Search for the cell housing the specified text and yield its (x, y) center coordinate. 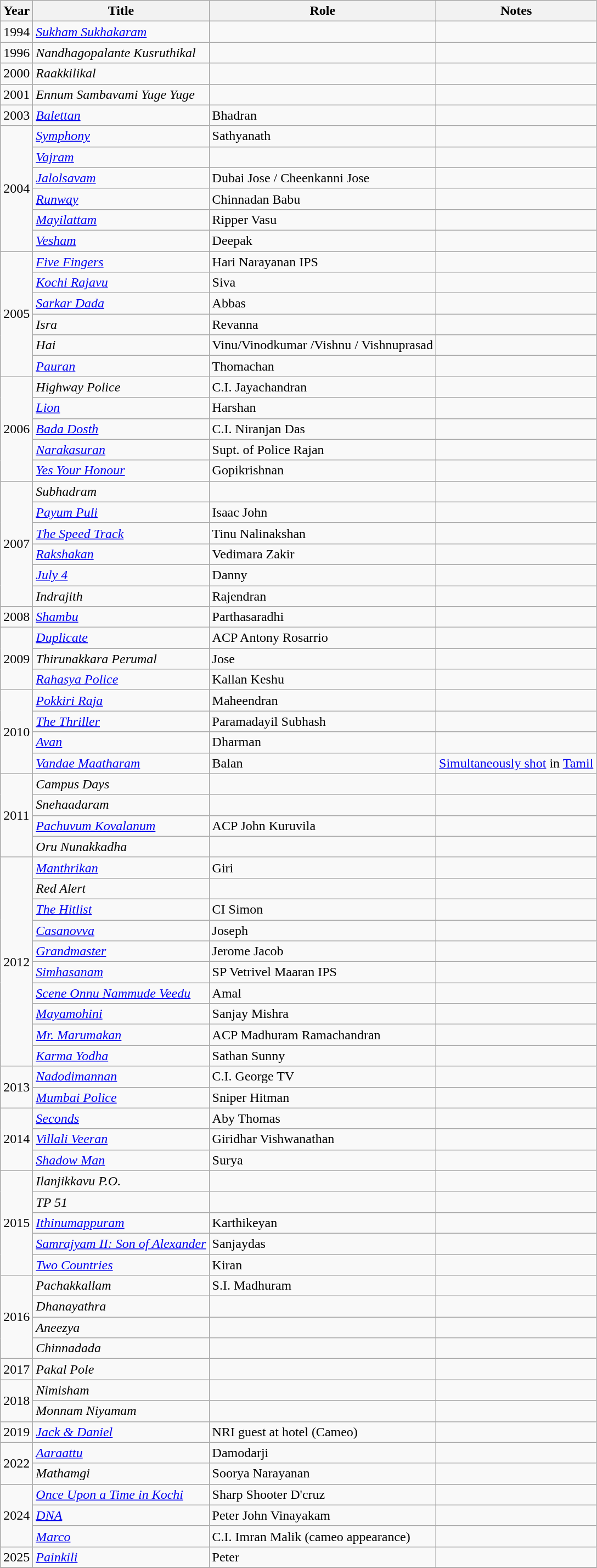
Chinnadada (121, 1348)
Marco (121, 1536)
2010 (16, 732)
1996 (16, 53)
Maheendran (323, 701)
Parthasaradhi (323, 617)
Jerome Jacob (323, 951)
Nandhagopalante Kusruthikal (121, 53)
Raakkilikal (121, 74)
2005 (16, 314)
Ithinumappuram (121, 1223)
Grandmaster (121, 951)
Sathyanath (323, 136)
Dhanayathra (121, 1307)
Jack & Daniel (121, 1432)
Ilanjikkavu P.O. (121, 1181)
Nimisham (121, 1390)
Subhadram (121, 491)
2018 (16, 1401)
Vandae Maatharam (121, 763)
Gopikrishnan (323, 471)
Red Alert (121, 888)
Year (16, 11)
Sukham Sukhakaram (121, 32)
Rakshakan (121, 554)
Jose (323, 659)
Hari Narayanan IPS (323, 262)
2017 (16, 1369)
Sanjay Mishra (323, 1014)
Rajendran (323, 596)
Casanovva (121, 931)
Role (323, 11)
2024 (16, 1515)
Mayamohini (121, 1014)
Soorya Narayanan (323, 1474)
Indrajith (121, 596)
2013 (16, 1087)
Hai (121, 345)
NRI guest at hotel (Cameo) (323, 1432)
Payum Puli (121, 512)
ACP Antony Rosarrio (323, 638)
Danny (323, 575)
Ennum Sambavami Yuge Yuge (121, 94)
Dharman (323, 742)
Simultaneously shot in Tamil (516, 763)
Symphony (121, 136)
2022 (16, 1463)
Samrajyam II: Son of Alexander (121, 1244)
Thomachan (323, 366)
Five Fingers (121, 262)
Dubai Jose / Cheenkanni Jose (323, 178)
Simhasanam (121, 972)
Surya (323, 1160)
C.I. Jayachandran (323, 387)
2011 (16, 815)
Two Countries (121, 1264)
Shambu (121, 617)
Pachakkallam (121, 1286)
Giridhar Vishwanathan (323, 1139)
Aby Thomas (323, 1118)
Sanjaydas (323, 1244)
2008 (16, 617)
Tinu Nalinakshan (323, 533)
Once Upon a Time in Kochi (121, 1494)
Balettan (121, 115)
Revanna (323, 324)
Mathamgi (121, 1474)
2009 (16, 659)
Mr. Marumakan (121, 1035)
Isra (121, 324)
Harshan (323, 408)
1994 (16, 32)
Notes (516, 11)
Bhadran (323, 115)
Scene Onnu Nammude Veedu (121, 993)
Snehaadaram (121, 805)
Highway Police (121, 387)
Mumbai Police (121, 1097)
2025 (16, 1557)
Title (121, 11)
Deepak (323, 240)
2001 (16, 94)
CI Simon (323, 909)
Aaraattu (121, 1453)
Supt. of Police Rajan (323, 450)
Joseph (323, 931)
Narakasuran (121, 450)
Vinu/Vinodkumar /Vishnu / Vishnuprasad (323, 345)
Ripper Vasu (323, 220)
Vesham (121, 240)
Vajram (121, 157)
S.I. Madhuram (323, 1286)
The Thriller (121, 721)
Karma Yodha (121, 1056)
Pokkiri Raja (121, 701)
Jalolsavam (121, 178)
Sharp Shooter D'cruz (323, 1494)
The Speed Track (121, 533)
July 4 (121, 575)
Sarkar Dada (121, 304)
Mayilattam (121, 220)
Amal (323, 993)
Yes Your Honour (121, 471)
Paramadayil Subhash (323, 721)
2015 (16, 1223)
Peter John Vinayakam (323, 1515)
2014 (16, 1139)
Oru Nunakkadha (121, 847)
C.I. Imran Malik (cameo appearance) (323, 1536)
Sniper Hitman (323, 1097)
Thirunakkara Perumal (121, 659)
2012 (16, 962)
Lion (121, 408)
Pachuvum Kovalanum (121, 826)
2004 (16, 188)
2000 (16, 74)
Kallan Keshu (323, 680)
Kiran (323, 1264)
Chinnadan Babu (323, 199)
Balan (323, 763)
C.I. Niranjan Das (323, 429)
Isaac John (323, 512)
2019 (16, 1432)
Nadodimannan (121, 1077)
Giri (323, 867)
Peter (323, 1557)
Siva (323, 283)
Abbas (323, 304)
Bada Dosth (121, 429)
Kochi Rajavu (121, 283)
Damodarji (323, 1453)
Painkili (121, 1557)
Runway (121, 199)
SP Vetrivel Maaran IPS (323, 972)
Pakal Pole (121, 1369)
Manthrikan (121, 867)
Aneezya (121, 1328)
Shadow Man (121, 1160)
2003 (16, 115)
TP 51 (121, 1202)
ACP John Kuruvila (323, 826)
Villali Veeran (121, 1139)
Monnam Niyamam (121, 1411)
Seconds (121, 1118)
Sathan Sunny (323, 1056)
2006 (16, 429)
DNA (121, 1515)
Pauran (121, 366)
C.I. George TV (323, 1077)
The Hitlist (121, 909)
ACP Madhuram Ramachandran (323, 1035)
2016 (16, 1317)
Karthikeyan (323, 1223)
Duplicate (121, 638)
Avan (121, 742)
Vedimara Zakir (323, 554)
Campus Days (121, 784)
Rahasya Police (121, 680)
2007 (16, 544)
